Return [x, y] of the center of cell containing provided text 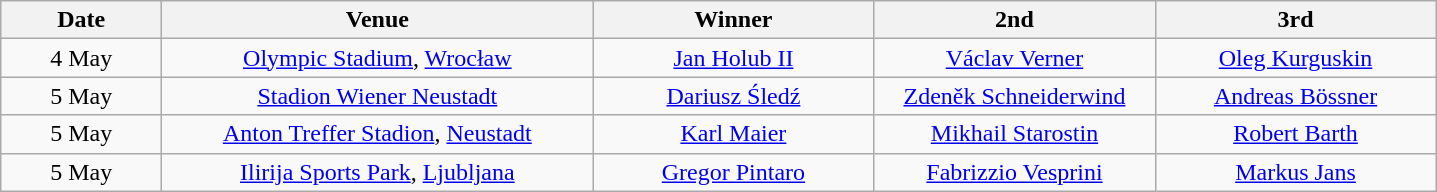
Robert Barth [1296, 134]
Stadion Wiener Neustadt [378, 96]
Ilirija Sports Park, Ljubljana [378, 172]
Winner [734, 20]
Zdeněk Schneiderwind [1014, 96]
Dariusz Śledź [734, 96]
2nd [1014, 20]
Markus Jans [1296, 172]
Gregor Pintaro [734, 172]
Andreas Bössner [1296, 96]
3rd [1296, 20]
Venue [378, 20]
Oleg Kurguskin [1296, 58]
Anton Treffer Stadion, Neustadt [378, 134]
Václav Verner [1014, 58]
Date [82, 20]
Karl Maier [734, 134]
Jan Holub II [734, 58]
4 May [82, 58]
Mikhail Starostin [1014, 134]
Olympic Stadium, Wrocław [378, 58]
Fabrizzio Vesprini [1014, 172]
